Return (x, y) of the center of cell containing provided text 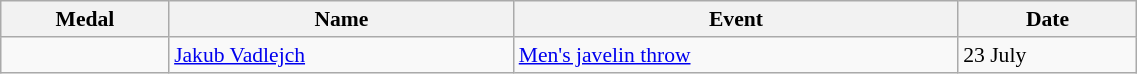
Men's javelin throw (736, 55)
23 July (1048, 55)
Event (736, 19)
Name (342, 19)
Date (1048, 19)
Jakub Vadlejch (342, 55)
Medal (85, 19)
